Return the (X, Y) coordinate for the center point of the cell that contains the specified text.  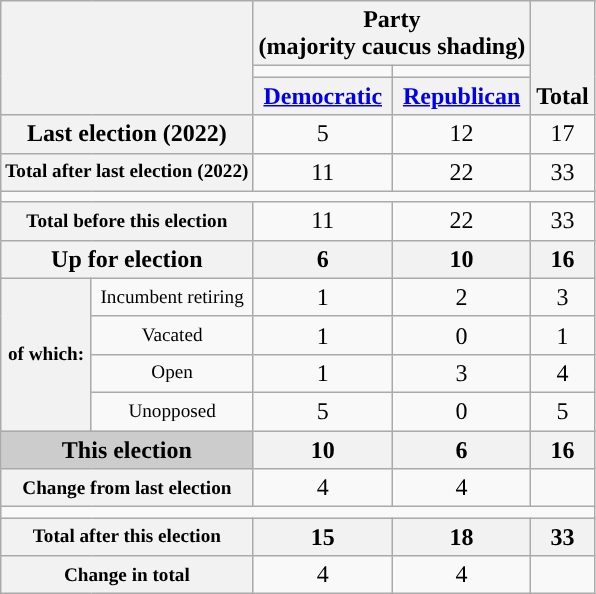
Total (563, 58)
Change in total (127, 575)
Change from last election (127, 488)
Up for election (127, 259)
Last election (2022) (127, 134)
18 (461, 537)
This election (127, 449)
Vacated (172, 335)
17 (563, 134)
Democratic (323, 96)
Incumbent retiring (172, 297)
12 (461, 134)
of which: (46, 354)
15 (323, 537)
Total after this election (127, 537)
Party (majority caucus shading) (392, 34)
Republican (461, 96)
Open (172, 373)
2 (461, 297)
Unopposed (172, 411)
Total after last election (2022) (127, 172)
Total before this election (127, 221)
